Extract the [X, Y] coordinate from the center of the cell holding the provided text.  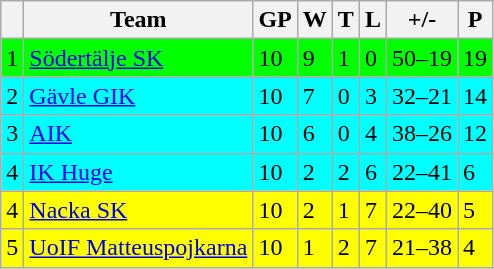
T [346, 20]
12 [476, 134]
GP [275, 20]
AIK [138, 134]
Gävle GIK [138, 96]
L [372, 20]
19 [476, 58]
Nacka SK [138, 210]
Team [138, 20]
22–41 [422, 172]
UoIF Matteuspojkarna [138, 248]
14 [476, 96]
+/- [422, 20]
38–26 [422, 134]
50–19 [422, 58]
P [476, 20]
22–40 [422, 210]
9 [314, 58]
IK Huge [138, 172]
32–21 [422, 96]
Södertälje SK [138, 58]
21–38 [422, 248]
W [314, 20]
